Return the (x, y) coordinate for the center point of the cell that contains the specified text.  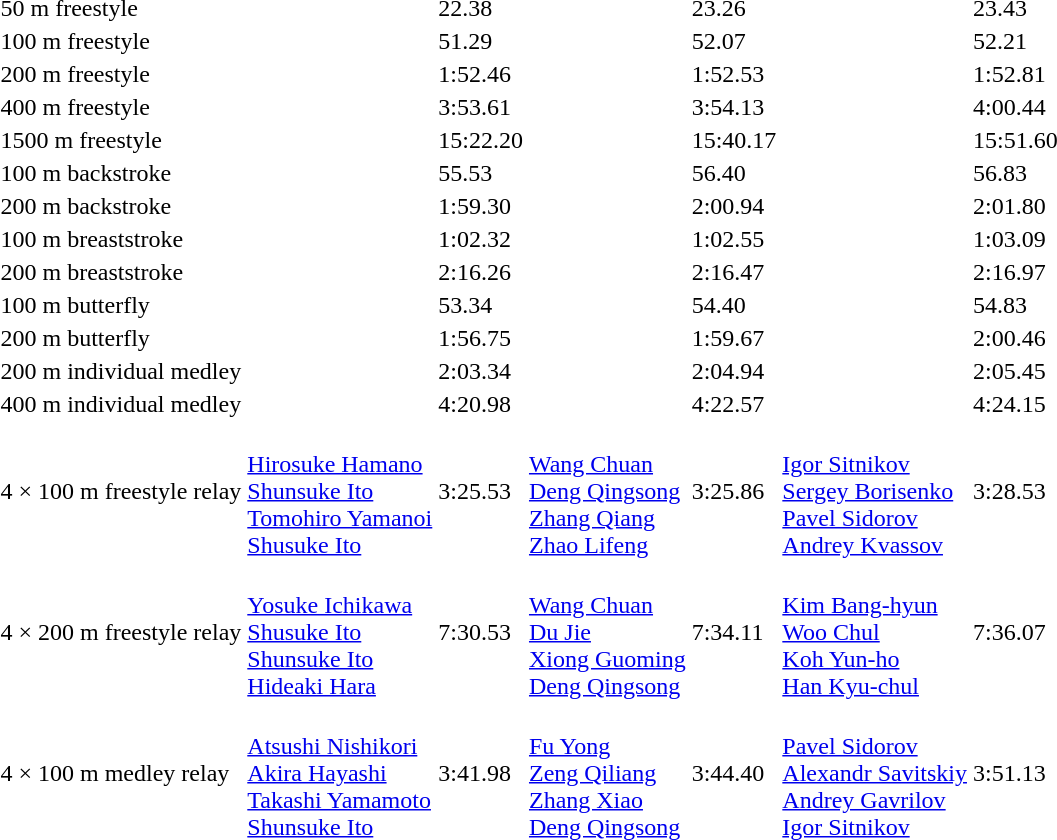
7:30.53 (481, 632)
Yosuke IchikawaShusuke ItoShunsuke ItoHideaki Hara (340, 632)
55.53 (481, 173)
1:59.67 (734, 338)
52.07 (734, 41)
3:25.86 (734, 491)
Kim Bang-hyunWoo ChulKoh Yun-hoHan Kyu-chul (875, 632)
2:16.47 (734, 272)
2:16.26 (481, 272)
2:04.94 (734, 371)
15:22.20 (481, 140)
4:22.57 (734, 404)
Hirosuke HamanoShunsuke ItoTomohiro YamanoiShusuke Ito (340, 491)
3:25.53 (481, 491)
7:34.11 (734, 632)
Wang ChuanDeng QingsongZhang QiangZhao Lifeng (607, 491)
4:20.98 (481, 404)
51.29 (481, 41)
1:52.53 (734, 74)
Igor SitnikovSergey BorisenkoPavel SidorovAndrey Kvassov (875, 491)
15:40.17 (734, 140)
53.34 (481, 305)
54.40 (734, 305)
1:02.32 (481, 239)
Wang ChuanDu JieXiong GuomingDeng Qingsong (607, 632)
1:02.55 (734, 239)
3:53.61 (481, 107)
3:54.13 (734, 107)
1:56.75 (481, 338)
1:59.30 (481, 206)
1:52.46 (481, 74)
2:03.34 (481, 371)
2:00.94 (734, 206)
56.40 (734, 173)
